From the cell containing the given text, extract its center point as (x, y) coordinate. 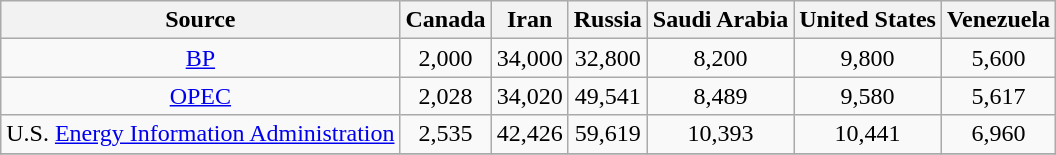
U.S. Energy Information Administration (200, 134)
2,535 (446, 134)
6,960 (998, 134)
8,489 (720, 96)
32,800 (608, 58)
59,619 (608, 134)
49,541 (608, 96)
BP (200, 58)
8,200 (720, 58)
9,580 (868, 96)
5,617 (998, 96)
2,000 (446, 58)
Saudi Arabia (720, 20)
Iran (530, 20)
Venezuela (998, 20)
5,600 (998, 58)
34,000 (530, 58)
United States (868, 20)
9,800 (868, 58)
Russia (608, 20)
OPEC (200, 96)
Source (200, 20)
10,441 (868, 134)
2,028 (446, 96)
Canada (446, 20)
34,020 (530, 96)
42,426 (530, 134)
10,393 (720, 134)
